Output the (X, Y) coordinate of the center of the cell containing the given text.  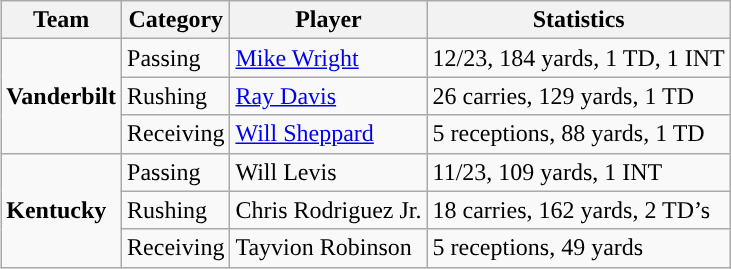
26 carries, 129 yards, 1 TD (578, 96)
Will Sheppard (328, 134)
Mike Wright (328, 58)
Ray Davis (328, 96)
Statistics (578, 20)
Team (62, 20)
Will Levis (328, 172)
Player (328, 20)
5 receptions, 49 yards (578, 248)
Category (176, 20)
Vanderbilt (62, 96)
Tayvion Robinson (328, 248)
Kentucky (62, 210)
5 receptions, 88 yards, 1 TD (578, 134)
11/23, 109 yards, 1 INT (578, 172)
Chris Rodriguez Jr. (328, 210)
12/23, 184 yards, 1 TD, 1 INT (578, 58)
18 carries, 162 yards, 2 TD’s (578, 210)
